Extract the [X, Y] coordinate from the center of the cell holding the provided text.  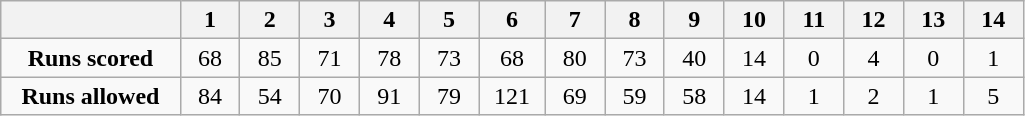
8 [635, 20]
58 [694, 96]
54 [270, 96]
79 [449, 96]
12 [874, 20]
80 [575, 58]
Runs scored [90, 58]
11 [814, 20]
84 [210, 96]
3 [330, 20]
6 [512, 20]
59 [635, 96]
Runs allowed [90, 96]
7 [575, 20]
9 [694, 20]
71 [330, 58]
40 [694, 58]
69 [575, 96]
70 [330, 96]
121 [512, 96]
85 [270, 58]
91 [389, 96]
78 [389, 58]
10 [754, 20]
13 [933, 20]
